Search for the cell housing the specified text and yield its [X, Y] center coordinate. 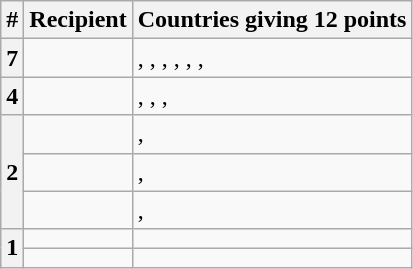
, , , [272, 96]
7 [12, 58]
Countries giving 12 points [272, 20]
2 [12, 172]
4 [12, 96]
, , , , , , [272, 58]
1 [12, 248]
# [12, 20]
Recipient [78, 20]
